Scan for the cell matching the given text and deliver its [x, y] coordinate at center. 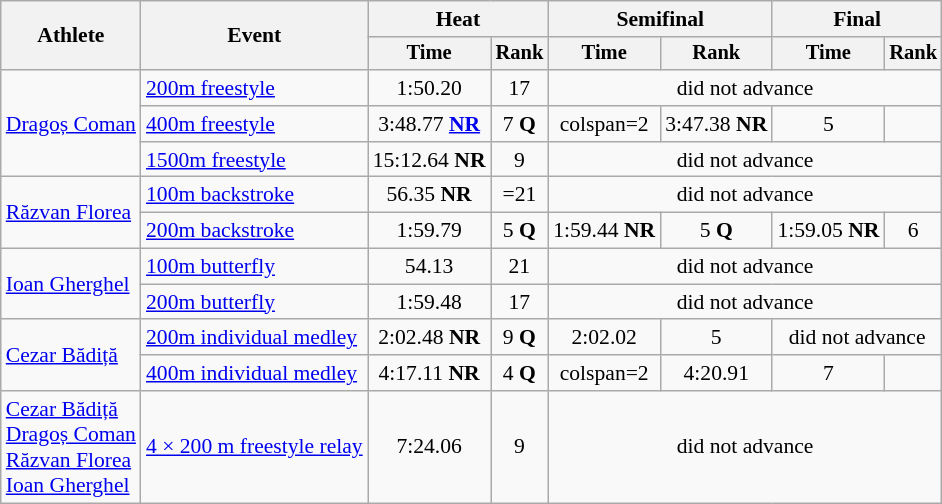
6 [913, 231]
1:59.44 NR [604, 231]
7:24.06 [430, 447]
Final [857, 19]
1:50.20 [430, 88]
400m individual medley [254, 373]
54.13 [430, 267]
2:02.02 [604, 338]
200m individual medley [254, 338]
Heat [458, 19]
200m backstroke [254, 231]
7 [828, 373]
Athlete [71, 36]
200m freestyle [254, 88]
200m butterfly [254, 302]
100m backstroke [254, 195]
Event [254, 36]
Dragoș Coman [71, 124]
2:02.48 NR [430, 338]
4 × 200 m freestyle relay [254, 447]
400m freestyle [254, 124]
100m butterfly [254, 267]
Cezar Bădiță Dragoș Coman Răzvan Florea Ioan Gherghel [71, 447]
Răzvan Florea [71, 212]
1:59.05 NR [828, 231]
7 Q [520, 124]
9 Q [520, 338]
Cezar Bădiță [71, 356]
3:47.38 NR [716, 124]
1:59.79 [430, 231]
15:12.64 NR [430, 160]
4:17.11 NR [430, 373]
Semifinal [660, 19]
3:48.77 NR [430, 124]
Ioan Gherghel [71, 284]
1:59.48 [430, 302]
56.35 NR [430, 195]
4:20.91 [716, 373]
1500m freestyle [254, 160]
21 [520, 267]
4 Q [520, 373]
=21 [520, 195]
